Capture the cell that displays the provided text and extract its [x, y] central coordinate. 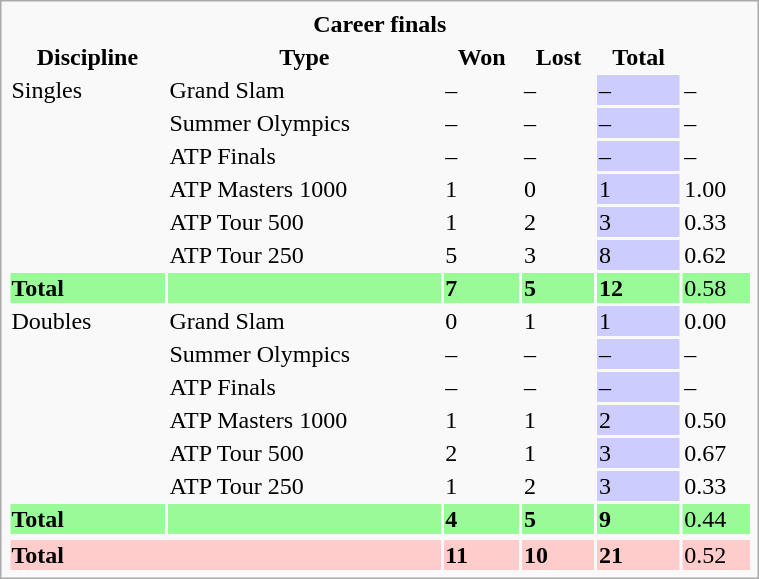
4 [482, 519]
0.44 [716, 519]
Discipline [88, 57]
0.52 [716, 555]
8 [638, 255]
7 [482, 288]
11 [482, 555]
Career finals [380, 24]
0.00 [716, 321]
1.00 [716, 189]
12 [638, 288]
Type [304, 57]
9 [638, 519]
Lost [559, 57]
Won [482, 57]
0.50 [716, 420]
0.67 [716, 453]
0.58 [716, 288]
21 [638, 555]
Singles [88, 172]
Doubles [88, 404]
10 [559, 555]
0.62 [716, 255]
